Search for the cell housing the specified text and yield its [x, y] center coordinate. 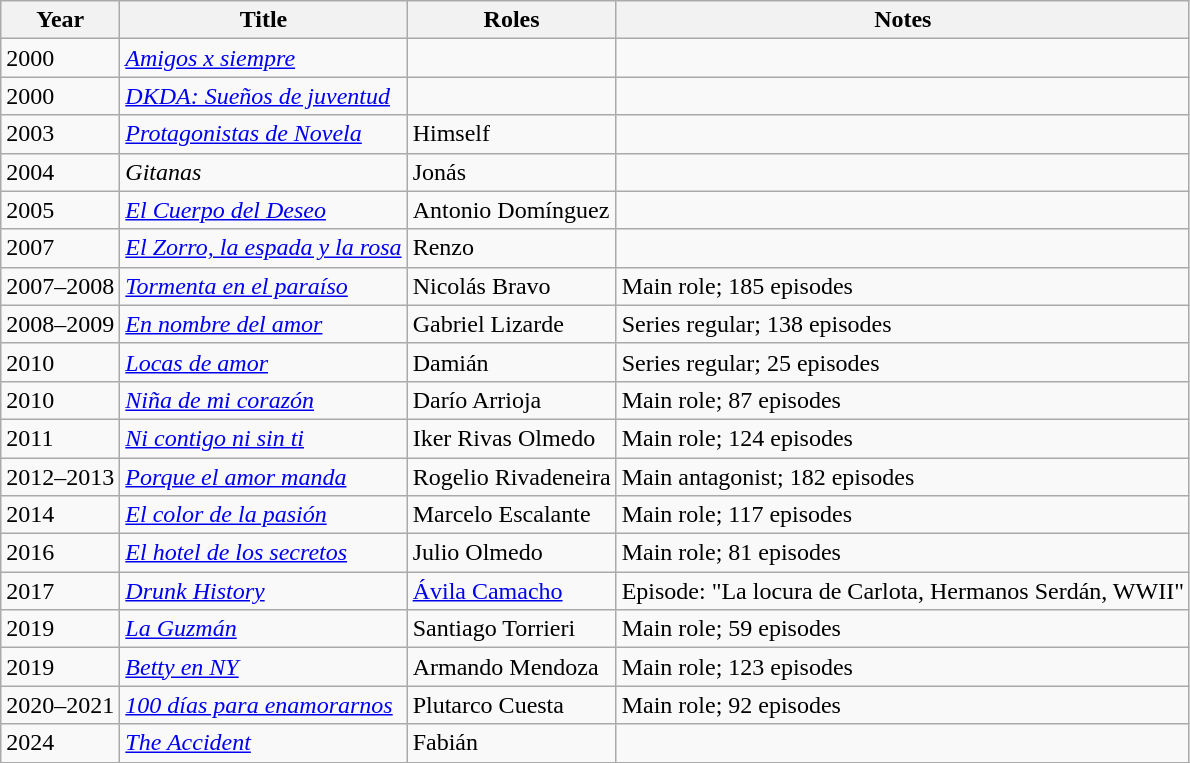
Main role; 87 episodes [902, 400]
Nicolás Bravo [512, 286]
Niña de mi corazón [264, 400]
Iker Rivas Olmedo [512, 438]
Fabián [512, 743]
Renzo [512, 248]
Roles [512, 20]
Tormenta en el paraíso [264, 286]
2007–2008 [60, 286]
Damián [512, 362]
2005 [60, 210]
Episode: "La locura de Carlota, Hermanos Serdán, WWII" [902, 591]
Betty en NY [264, 667]
The Accident [264, 743]
100 días para enamorarnos [264, 705]
Himself [512, 134]
La Guzmán [264, 629]
Main role; 59 episodes [902, 629]
Main antagonist; 182 episodes [902, 477]
2012–2013 [60, 477]
Notes [902, 20]
2016 [60, 553]
2020–2021 [60, 705]
Porque el amor manda [264, 477]
Main role; 124 episodes [902, 438]
El hotel de los secretos [264, 553]
Santiago Torrieri [512, 629]
Gitanas [264, 172]
2024 [60, 743]
Series regular; 25 episodes [902, 362]
Marcelo Escalante [512, 515]
DKDA: Sueños de juventud [264, 96]
2007 [60, 248]
2004 [60, 172]
Protagonistas de Novela [264, 134]
Title [264, 20]
2011 [60, 438]
Main role; 123 episodes [902, 667]
Gabriel Lizarde [512, 324]
Armando Mendoza [512, 667]
Ávila Camacho [512, 591]
Plutarco Cuesta [512, 705]
El color de la pasión [264, 515]
2014 [60, 515]
El Zorro, la espada y la rosa [264, 248]
Ni contigo ni sin ti [264, 438]
Main role; 92 episodes [902, 705]
2003 [60, 134]
En nombre del amor [264, 324]
Antonio Domínguez [512, 210]
Year [60, 20]
El Cuerpo del Deseo [264, 210]
2017 [60, 591]
Drunk History [264, 591]
Darío Arrioja [512, 400]
Main role; 81 episodes [902, 553]
Main role; 185 episodes [902, 286]
Rogelio Rivadeneira [512, 477]
Amigos x siempre [264, 58]
Jonás [512, 172]
Locas de amor [264, 362]
Series regular; 138 episodes [902, 324]
Julio Olmedo [512, 553]
Main role; 117 episodes [902, 515]
2008–2009 [60, 324]
